Find where the given text appears and provide that cell's center as [X, Y] coordinate. 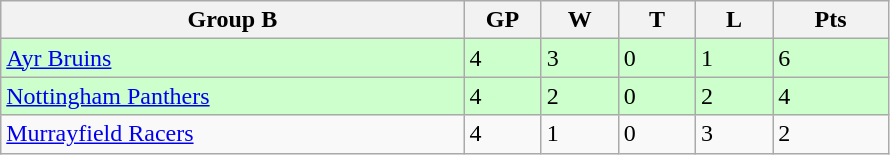
W [580, 20]
Pts [831, 20]
GP [502, 20]
6 [831, 58]
T [656, 20]
L [734, 20]
Murrayfield Racers [232, 134]
Ayr Bruins [232, 58]
Nottingham Panthers [232, 96]
Group B [232, 20]
